Extract the [x, y] coordinate from the center of the cell holding the provided text.  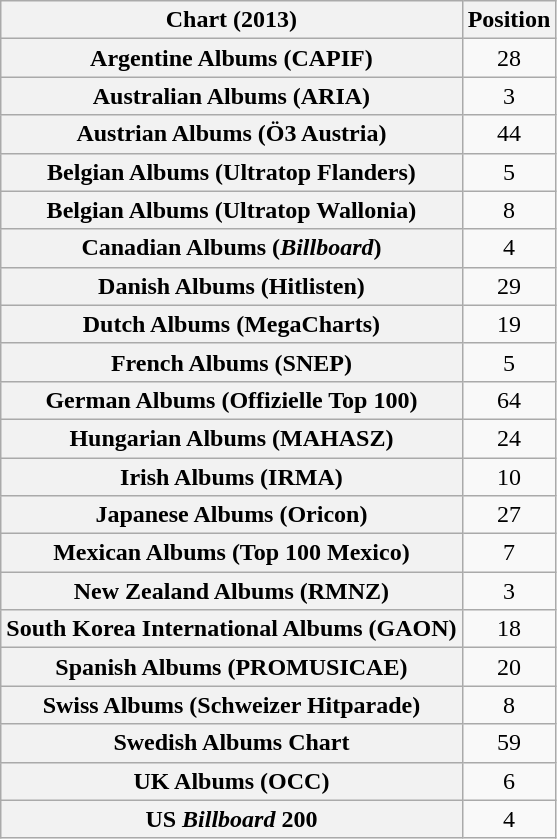
Australian Albums (ARIA) [232, 96]
Argentine Albums (CAPIF) [232, 58]
7 [509, 553]
Austrian Albums (Ö3 Austria) [232, 134]
Mexican Albums (Top 100 Mexico) [232, 553]
Swedish Albums Chart [232, 743]
Canadian Albums (Billboard) [232, 248]
Dutch Albums (MegaCharts) [232, 324]
French Albums (SNEP) [232, 362]
UK Albums (OCC) [232, 781]
28 [509, 58]
24 [509, 438]
New Zealand Albums (RMNZ) [232, 591]
20 [509, 667]
Danish Albums (Hitlisten) [232, 286]
27 [509, 515]
64 [509, 400]
18 [509, 629]
59 [509, 743]
Swiss Albums (Schweizer Hitparade) [232, 705]
Irish Albums (IRMA) [232, 477]
29 [509, 286]
Chart (2013) [232, 20]
6 [509, 781]
Position [509, 20]
Belgian Albums (Ultratop Wallonia) [232, 210]
44 [509, 134]
Japanese Albums (Oricon) [232, 515]
German Albums (Offizielle Top 100) [232, 400]
10 [509, 477]
19 [509, 324]
US Billboard 200 [232, 819]
Spanish Albums (PROMUSICAE) [232, 667]
Belgian Albums (Ultratop Flanders) [232, 172]
South Korea International Albums (GAON) [232, 629]
Hungarian Albums (MAHASZ) [232, 438]
